Extract the [X, Y] coordinate from the center of the cell holding the provided text.  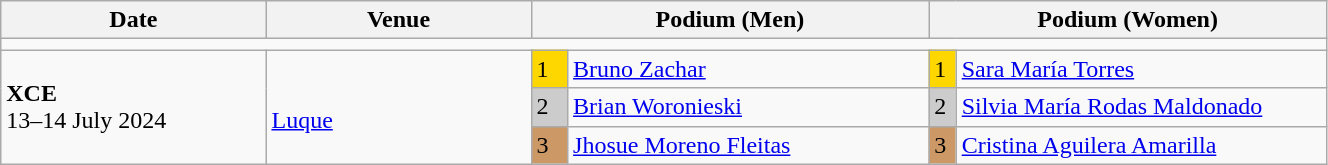
Podium (Women) [1128, 20]
Venue [398, 20]
Cristina Aguilera Amarilla [1141, 145]
Sara María Torres [1141, 69]
Luque [398, 107]
Date [134, 20]
Bruno Zachar [748, 69]
Silvia María Rodas Maldonado [1141, 107]
Jhosue Moreno Fleitas [748, 145]
XCE 13–14 July 2024 [134, 107]
Podium (Men) [730, 20]
Brian Woronieski [748, 107]
